Pinpoint the cell where the given text exists, returning its [X, Y] midpoint coordinate. 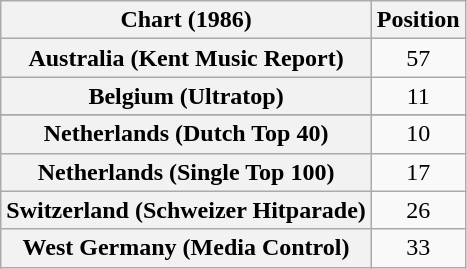
Netherlands (Dutch Top 40) [186, 134]
West Germany (Media Control) [186, 248]
26 [418, 210]
Chart (1986) [186, 20]
33 [418, 248]
11 [418, 96]
Position [418, 20]
Australia (Kent Music Report) [186, 58]
17 [418, 172]
Netherlands (Single Top 100) [186, 172]
Belgium (Ultratop) [186, 96]
Switzerland (Schweizer Hitparade) [186, 210]
10 [418, 134]
57 [418, 58]
